Return (x, y) of the center of cell containing provided text 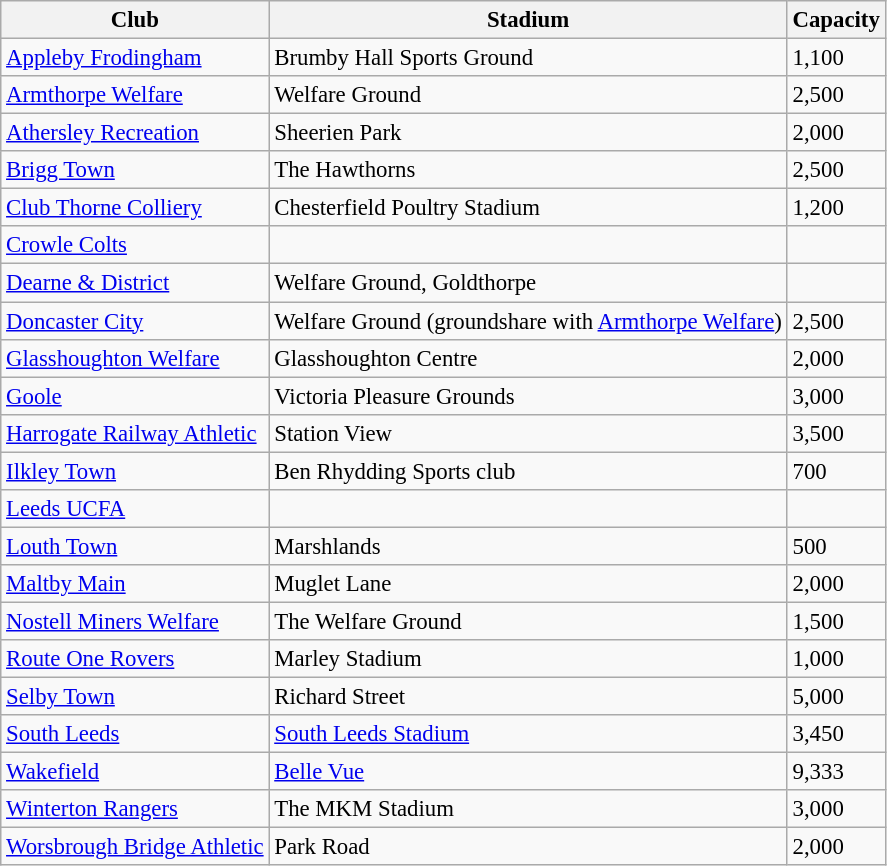
Chesterfield Poultry Stadium (528, 208)
The MKM Stadium (528, 809)
Maltby Main (135, 584)
Route One Rovers (135, 659)
Welfare Ground (528, 95)
South Leeds (135, 734)
Wakefield (135, 772)
Dearne & District (135, 283)
Muglet Lane (528, 584)
Brumby Hall Sports Ground (528, 58)
Marshlands (528, 546)
9,333 (836, 772)
Club Thorne Colliery (135, 208)
Crowle Colts (135, 245)
Doncaster City (135, 321)
The Welfare Ground (528, 621)
Armthorpe Welfare (135, 95)
Club (135, 20)
1,100 (836, 58)
Welfare Ground (groundshare with Armthorpe Welfare) (528, 321)
500 (836, 546)
1,500 (836, 621)
700 (836, 471)
Athersley Recreation (135, 133)
Capacity (836, 20)
The Hawthorns (528, 170)
Welfare Ground, Goldthorpe (528, 283)
1,200 (836, 208)
3,500 (836, 433)
Goole (135, 396)
Ben Rhydding Sports club (528, 471)
Glasshoughton Welfare (135, 358)
Appleby Frodingham (135, 58)
Selby Town (135, 697)
Park Road (528, 847)
5,000 (836, 697)
Louth Town (135, 546)
Station View (528, 433)
Glasshoughton Centre (528, 358)
Ilkley Town (135, 471)
Victoria Pleasure Grounds (528, 396)
Nostell Miners Welfare (135, 621)
Harrogate Railway Athletic (135, 433)
Belle Vue (528, 772)
Winterton Rangers (135, 809)
Worsbrough Bridge Athletic (135, 847)
South Leeds Stadium (528, 734)
1,000 (836, 659)
Marley Stadium (528, 659)
Brigg Town (135, 170)
Stadium (528, 20)
Sheerien Park (528, 133)
Leeds UCFA (135, 509)
Richard Street (528, 697)
3,450 (836, 734)
